Determine the (X, Y) coordinate at the center of the cell enclosing the given text.  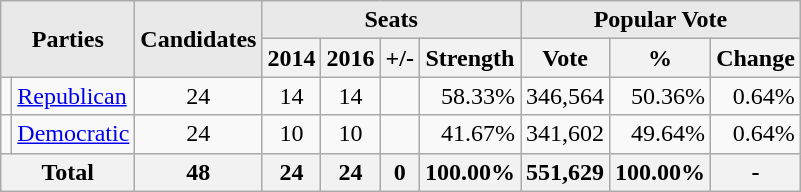
Total (68, 172)
0 (400, 172)
Seats (392, 20)
Candidates (198, 39)
346,564 (564, 96)
2014 (292, 58)
Democratic (74, 134)
2016 (350, 58)
+/- (400, 58)
551,629 (564, 172)
Popular Vote (660, 20)
Parties (68, 39)
Strength (470, 58)
Change (756, 58)
Vote (564, 58)
41.67% (470, 134)
- (756, 172)
Republican (74, 96)
48 (198, 172)
50.36% (660, 96)
341,602 (564, 134)
58.33% (470, 96)
49.64% (660, 134)
% (660, 58)
